Return (x, y) of the center of cell containing provided text 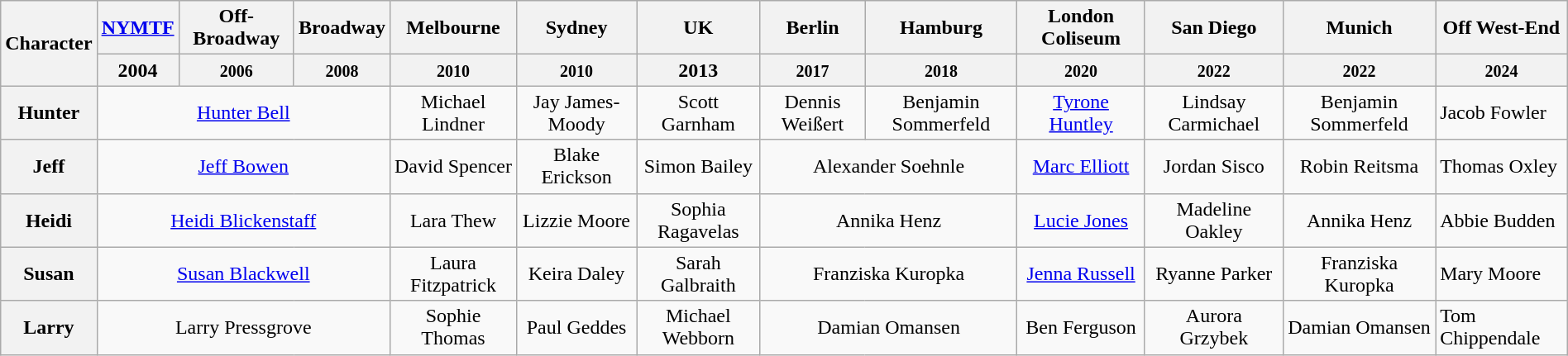
Madeline Oakley (1214, 220)
Keira Daley (577, 274)
UK (699, 28)
Mary Moore (1502, 274)
2020 (1081, 70)
Larry (49, 327)
Lizzie Moore (577, 220)
Off-Broadway (237, 28)
Dennis Weißert (812, 112)
Robin Reitsma (1359, 167)
Hamburg (941, 28)
2008 (342, 70)
2024 (1502, 70)
Broadway (342, 28)
Michael Lindner (453, 112)
Laura Fitzpatrick (453, 274)
Marc Elliott (1081, 167)
Sydney (577, 28)
Melbourne (453, 28)
Jordan Sisco (1214, 167)
David Spencer (453, 167)
Sarah Galbraith (699, 274)
Hunter (49, 112)
Susan (49, 274)
2013 (699, 70)
Jeff Bowen (243, 167)
Lara Thew (453, 220)
Tyrone Huntley (1081, 112)
Ryanne Parker (1214, 274)
2004 (137, 70)
Munich (1359, 28)
Jacob Fowler (1502, 112)
Heidi Blickenstaff (243, 220)
Michael Webborn (699, 327)
London Coliseum (1081, 28)
Abbie Budden (1502, 220)
Larry Pressgrove (243, 327)
Lucie Jones (1081, 220)
Alexander Soehnle (888, 167)
Jeff (49, 167)
Simon Bailey (699, 167)
Sophia Ragavelas (699, 220)
Thomas Oxley (1502, 167)
2006 (237, 70)
Berlin (812, 28)
Paul Geddes (577, 327)
Jay James-Moody (577, 112)
Scott Garnham (699, 112)
Aurora Grzybek (1214, 327)
Susan Blackwell (243, 274)
Hunter Bell (243, 112)
Heidi (49, 220)
Off West-End (1502, 28)
NYMTF (137, 28)
Jenna Russell (1081, 274)
Character (49, 43)
Ben Ferguson (1081, 327)
2018 (941, 70)
Sophie Thomas (453, 327)
Lindsay Carmichael (1214, 112)
San Diego (1214, 28)
Tom Chippendale (1502, 327)
2017 (812, 70)
Blake Erickson (577, 167)
